Provide the [X, Y] coordinate of the cell's center where the given text is located.  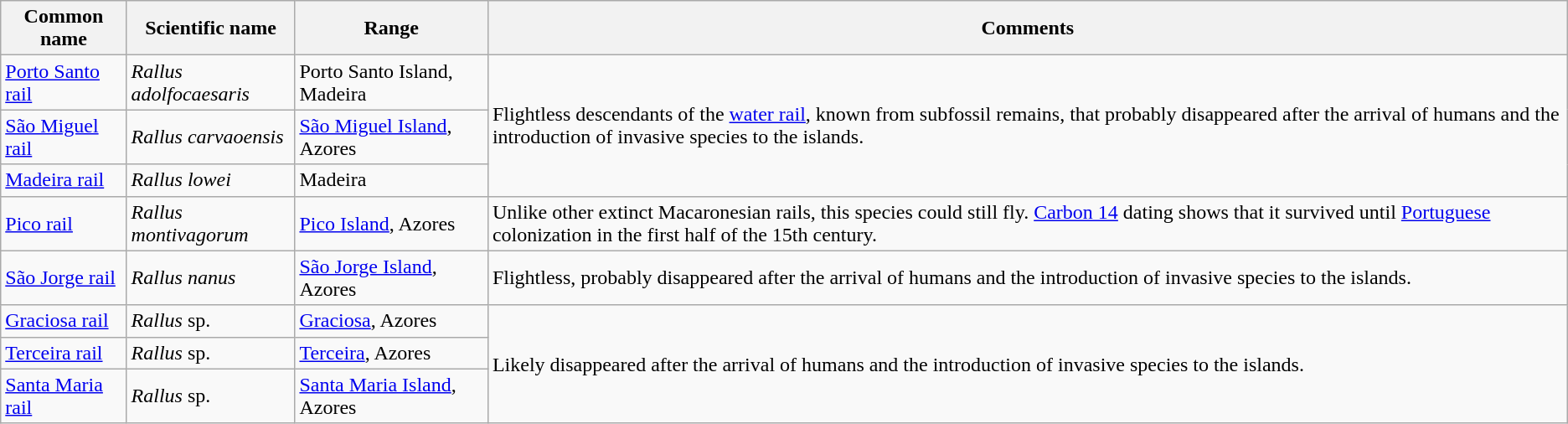
Range [391, 28]
São Miguel rail [64, 137]
Madeira [391, 180]
Likely disappeared after the arrival of humans and the introduction of invasive species to the islands. [1027, 364]
Scientific name [211, 28]
Rallus adolfocaesaris [211, 82]
Graciosa rail [64, 321]
Pico Island, Azores [391, 223]
Santa Maria Island, Azores [391, 396]
Terceira rail [64, 353]
Rallus montivagorum [211, 223]
Rallus nanus [211, 278]
Terceira, Azores [391, 353]
Rallus carvaoensis [211, 137]
Madeira rail [64, 180]
Pico rail [64, 223]
Porto Santo rail [64, 82]
Graciosa, Azores [391, 321]
Rallus lowei [211, 180]
São Miguel Island, Azores [391, 137]
São Jorge rail [64, 278]
Santa Maria rail [64, 396]
Flightless, probably disappeared after the arrival of humans and the introduction of invasive species to the islands. [1027, 278]
Comments [1027, 28]
Common name [64, 28]
Porto Santo Island, Madeira [391, 82]
São Jorge Island, Azores [391, 278]
